Capture the cell that displays the provided text and extract its (x, y) central coordinate. 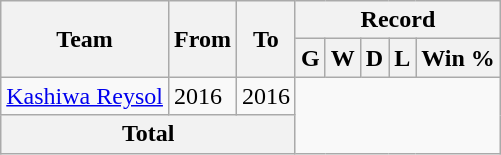
Team (85, 39)
L (402, 58)
W (342, 58)
G (310, 58)
Record (398, 20)
Win % (458, 58)
To (266, 39)
D (374, 58)
Kashiwa Reysol (85, 96)
Total (148, 134)
From (202, 39)
